Return the [x, y] coordinate for the center point of the cell that contains the specified text.  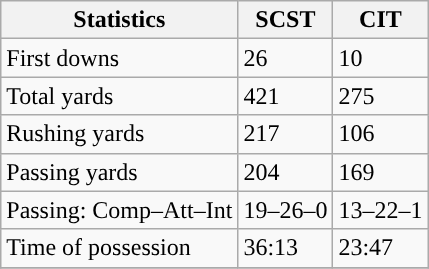
Time of possession [120, 248]
Rushing yards [120, 134]
23:47 [380, 248]
421 [286, 96]
SCST [286, 20]
Passing yards [120, 172]
26 [286, 58]
19–26–0 [286, 210]
First downs [120, 58]
13–22–1 [380, 210]
Total yards [120, 96]
Statistics [120, 20]
Passing: Comp–Att–Int [120, 210]
10 [380, 58]
204 [286, 172]
36:13 [286, 248]
CIT [380, 20]
275 [380, 96]
106 [380, 134]
169 [380, 172]
217 [286, 134]
